Search for the cell housing the specified text and yield its (x, y) center coordinate. 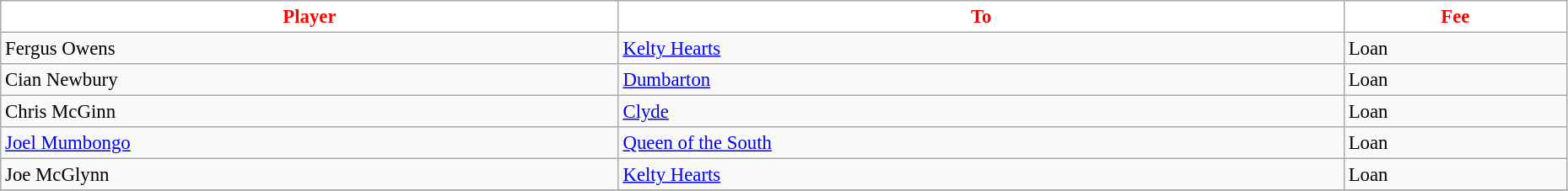
To (981, 17)
Clyde (981, 112)
Joe McGlynn (310, 175)
Cian Newbury (310, 80)
Chris McGinn (310, 112)
Fergus Owens (310, 49)
Player (310, 17)
Queen of the South (981, 143)
Joel Mumbongo (310, 143)
Fee (1455, 17)
Dumbarton (981, 80)
